Capture the cell that displays the provided text and extract its [X, Y] central coordinate. 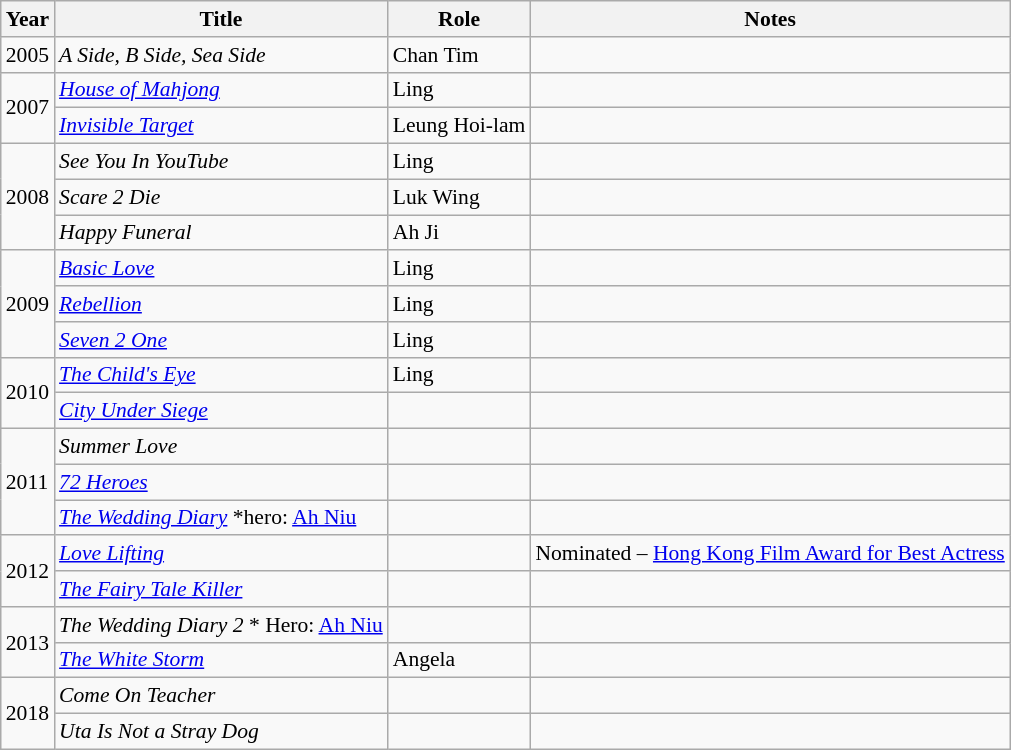
2008 [28, 198]
Love Lifting [221, 554]
Basic Love [221, 269]
City Under Siege [221, 411]
See You In YouTube [221, 162]
Leung Hoi-lam [460, 126]
72 Heroes [221, 482]
Role [460, 19]
The Fairy Tale Killer [221, 589]
Happy Funeral [221, 233]
The Child's Eye [221, 375]
Notes [770, 19]
The Wedding Diary *hero: Ah Niu [221, 518]
2018 [28, 714]
The Wedding Diary 2 * Hero: Ah Niu [221, 625]
2005 [28, 55]
2012 [28, 572]
Scare 2 Die [221, 197]
Chan Tim [460, 55]
Angela [460, 660]
2010 [28, 392]
Title [221, 19]
Uta Is Not a Stray Dog [221, 732]
2013 [28, 642]
Summer Love [221, 447]
Ah Ji [460, 233]
Luk Wing [460, 197]
Invisible Target [221, 126]
Seven 2 One [221, 340]
Nominated – Hong Kong Film Award for Best Actress [770, 554]
2011 [28, 482]
House of Mahjong [221, 90]
Rebellion [221, 304]
Year [28, 19]
The White Storm [221, 660]
A Side, B Side, Sea Side [221, 55]
2009 [28, 304]
2007 [28, 108]
Come On Teacher [221, 696]
